Locate the cell with the specified text and output its [X, Y] center coordinate. 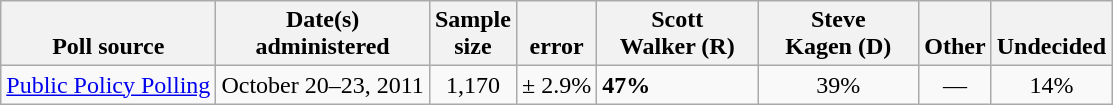
14% [1051, 85]
Samplesize [472, 34]
ScottWalker (R) [678, 34]
Date(s)administered [323, 34]
error [556, 34]
Undecided [1051, 34]
Other [955, 34]
Poll source [108, 34]
± 2.9% [556, 85]
— [955, 85]
47% [678, 85]
SteveKagen (D) [838, 34]
Public Policy Polling [108, 85]
1,170 [472, 85]
October 20–23, 2011 [323, 85]
39% [838, 85]
